Return the [X, Y] coordinate for the center point of the cell that contains the specified text.  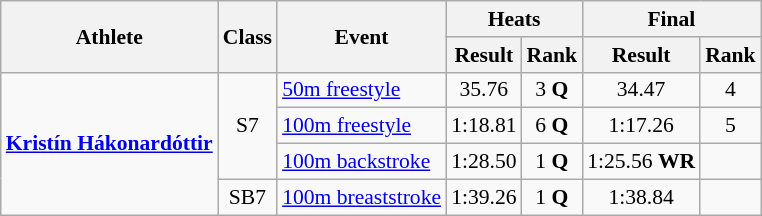
1:18.81 [484, 126]
S7 [248, 126]
Class [248, 36]
Final [672, 19]
4 [730, 90]
34.47 [641, 90]
1:39.26 [484, 197]
1:28.50 [484, 162]
5 [730, 126]
100m freestyle [362, 126]
3 Q [552, 90]
Event [362, 36]
35.76 [484, 90]
Athlete [110, 36]
1:38.84 [641, 197]
50m freestyle [362, 90]
SB7 [248, 197]
100m backstroke [362, 162]
Kristín Hákonardóttir [110, 143]
1:25.56 WR [641, 162]
Heats [514, 19]
1:17.26 [641, 126]
6 Q [552, 126]
100m breaststroke [362, 197]
